For the text-containing cell, return its midpoint in [x, y] coordinate format. 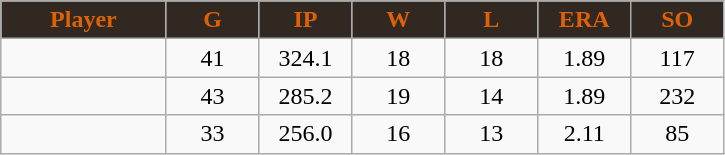
16 [398, 134]
285.2 [306, 96]
85 [678, 134]
324.1 [306, 58]
G [212, 20]
2.11 [584, 134]
SO [678, 20]
41 [212, 58]
W [398, 20]
43 [212, 96]
13 [492, 134]
Player [84, 20]
33 [212, 134]
L [492, 20]
ERA [584, 20]
117 [678, 58]
256.0 [306, 134]
IP [306, 20]
232 [678, 96]
19 [398, 96]
14 [492, 96]
